Identify which cell holds the provided text, then report its (X, Y) central coordinate. 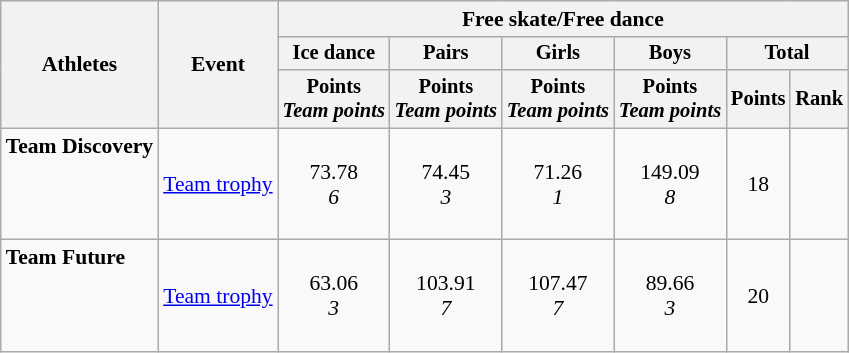
Pairs (446, 54)
Boys (670, 54)
149.098 (670, 184)
Team Discovery (80, 184)
103.917 (446, 296)
20 (758, 296)
71.261 (558, 184)
Rank (819, 99)
Ice dance (334, 54)
73.786 (334, 184)
107.477 (558, 296)
89.663 (670, 296)
Points (758, 99)
74.453 (446, 184)
Girls (558, 54)
Free skate/Free dance (563, 19)
Total (787, 54)
18 (758, 184)
Athletes (80, 64)
Team Future (80, 296)
Event (218, 64)
63.063 (334, 296)
